Search for the cell housing the specified text and yield its [X, Y] center coordinate. 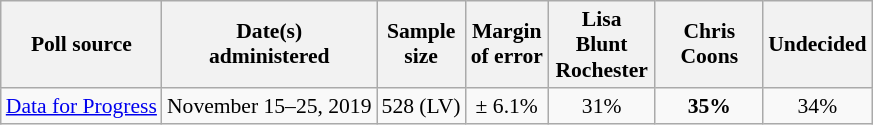
Date(s)administered [270, 44]
ChrisCoons [709, 44]
Data for Progress [82, 106]
35% [709, 106]
LisaBlunt Rochester [602, 44]
Marginof error [507, 44]
31% [602, 106]
34% [817, 106]
528 (LV) [422, 106]
November 15–25, 2019 [270, 106]
Samplesize [422, 44]
Undecided [817, 44]
Poll source [82, 44]
± 6.1% [507, 106]
